Output the [x, y] coordinate of the center of the cell containing the given text.  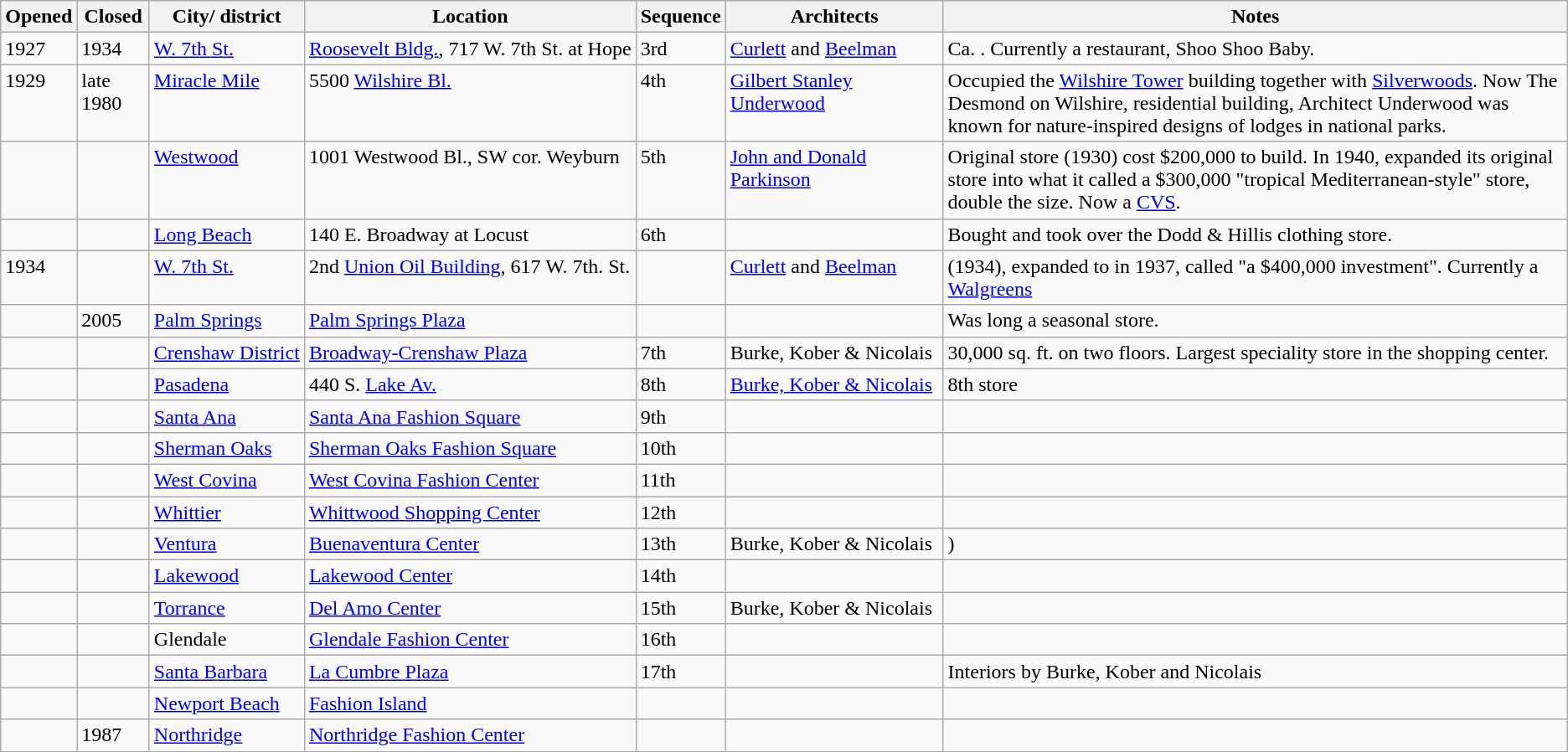
Del Amo Center [470, 608]
Palm Springs Plaza [470, 321]
Santa Ana [226, 416]
3rd [680, 49]
Sherman Oaks [226, 448]
Ca. . Currently a restaurant, Shoo Shoo Baby. [1255, 49]
Long Beach [226, 234]
(1934), expanded to in 1937, called "a $400,000 investment". Currently a Walgreens [1255, 278]
Opened [39, 17]
Pasadena [226, 384]
Lakewood Center [470, 576]
2005 [113, 321]
Roosevelt Bldg., 717 W. 7th St. at Hope [470, 49]
John and Donald Parkinson [834, 180]
1929 [39, 103]
8th [680, 384]
8th store [1255, 384]
Sherman Oaks Fashion Square [470, 448]
1001 Westwood Bl., SW cor. Weyburn [470, 180]
10th [680, 448]
Gilbert Stanley Underwood [834, 103]
Newport Beach [226, 703]
Sequence [680, 17]
17th [680, 672]
Santa Barbara [226, 672]
1987 [113, 735]
Architects [834, 17]
6th [680, 234]
2nd Union Oil Building, 617 W. 7th. St. [470, 278]
Lakewood [226, 576]
16th [680, 640]
Bought and took over the Dodd & Hillis clothing store. [1255, 234]
) [1255, 544]
13th [680, 544]
Broadway-Crenshaw Plaza [470, 353]
Miracle Mile [226, 103]
12th [680, 512]
140 E. Broadway at Locust [470, 234]
Whittier [226, 512]
440 S. Lake Av. [470, 384]
9th [680, 416]
West Covina Fashion Center [470, 480]
Was long a seasonal store. [1255, 321]
Fashion Island [470, 703]
4th [680, 103]
City/ district [226, 17]
Northridge Fashion Center [470, 735]
Glendale Fashion Center [470, 640]
Location [470, 17]
Notes [1255, 17]
5500 Wilshire Bl. [470, 103]
Closed [113, 17]
Buenaventura Center [470, 544]
West Covina [226, 480]
Crenshaw District [226, 353]
Westwood [226, 180]
Interiors by Burke, Kober and Nicolais [1255, 672]
15th [680, 608]
11th [680, 480]
1927 [39, 49]
5th [680, 180]
Whittwood Shopping Center [470, 512]
La Cumbre Plaza [470, 672]
Ventura [226, 544]
late 1980 [113, 103]
Palm Springs [226, 321]
7th [680, 353]
Torrance [226, 608]
Santa Ana Fashion Square [470, 416]
14th [680, 576]
30,000 sq. ft. on two floors. Largest speciality store in the shopping center. [1255, 353]
Northridge [226, 735]
Glendale [226, 640]
